Provide the [X, Y] coordinate of the cell's center where the given text is located.  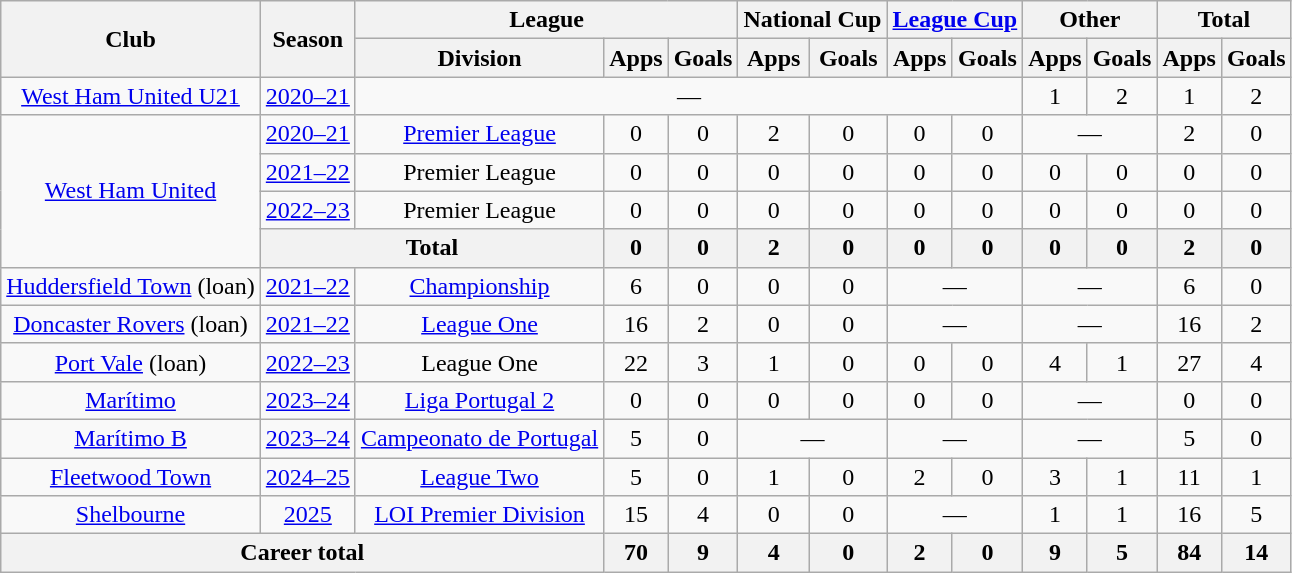
League Cup [955, 20]
West Ham United [131, 191]
Huddersfield Town (loan) [131, 286]
Championship [479, 286]
National Cup [812, 20]
2025 [308, 515]
Liga Portugal 2 [479, 400]
Other [1090, 20]
15 [636, 515]
14 [1256, 553]
West Ham United U21 [131, 96]
Marítimo [131, 400]
Doncaster Rovers (loan) [131, 324]
League [546, 20]
11 [1189, 477]
LOI Premier Division [479, 515]
22 [636, 362]
League Two [479, 477]
Campeonato de Portugal [479, 438]
70 [636, 553]
27 [1189, 362]
Division [479, 58]
Marítimo B [131, 438]
Shelbourne [131, 515]
Club [131, 39]
Port Vale (loan) [131, 362]
2024–25 [308, 477]
Career total [302, 553]
Season [308, 39]
Fleetwood Town [131, 477]
84 [1189, 553]
